For the text-containing cell, return its midpoint in (x, y) coordinate format. 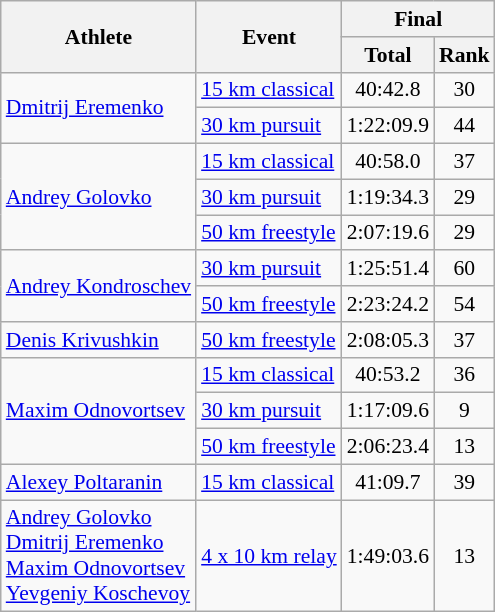
39 (464, 482)
Alexey Poltaranin (98, 482)
40:53.2 (388, 375)
2:08:05.3 (388, 340)
41:09.7 (388, 482)
1:49:03.6 (388, 556)
2:23:24.2 (388, 304)
36 (464, 375)
4 x 10 km relay (269, 556)
Dmitrij Eremenko (98, 108)
Athlete (98, 36)
1:17:09.6 (388, 411)
Andrey Kondroschev (98, 286)
60 (464, 269)
2:07:19.6 (388, 233)
Event (269, 36)
9 (464, 411)
Andrey GolovkoDmitrij EremenkoMaxim OdnovortsevYevgeniy Koschevoy (98, 556)
30 (464, 90)
Rank (464, 55)
54 (464, 304)
Total (388, 55)
Final (418, 19)
44 (464, 126)
1:22:09.9 (388, 126)
40:42.8 (388, 90)
40:58.0 (388, 162)
1:19:34.3 (388, 197)
Denis Krivushkin (98, 340)
2:06:23.4 (388, 447)
1:25:51.4 (388, 269)
Andrey Golovko (98, 198)
Maxim Odnovortsev (98, 410)
